Search for the cell housing the specified text and yield its [X, Y] center coordinate. 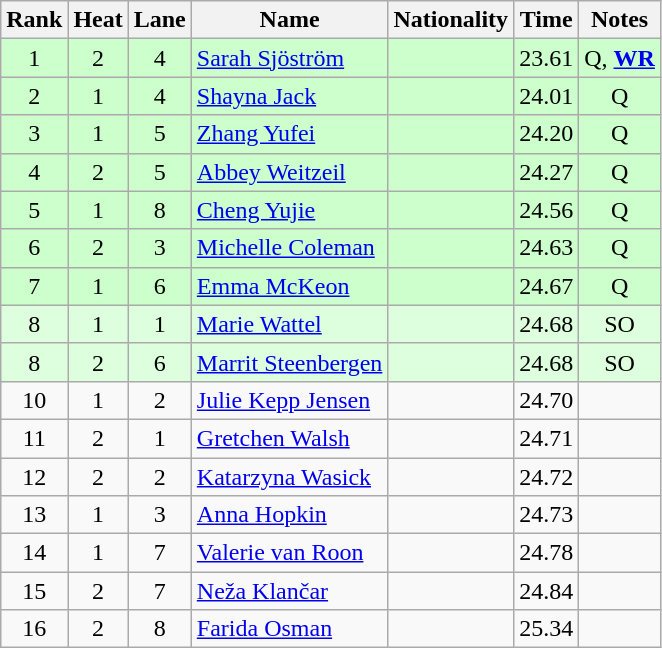
16 [34, 629]
Anna Hopkin [290, 515]
Name [290, 20]
12 [34, 477]
Marrit Steenbergen [290, 362]
Valerie van Roon [290, 553]
Emma McKeon [290, 286]
23.61 [546, 58]
Sarah Sjöström [290, 58]
10 [34, 400]
Michelle Coleman [290, 248]
24.20 [546, 134]
24.56 [546, 210]
Marie Wattel [290, 324]
Farida Osman [290, 629]
24.67 [546, 286]
Time [546, 20]
25.34 [546, 629]
24.01 [546, 96]
Cheng Yujie [290, 210]
Rank [34, 20]
11 [34, 438]
Zhang Yufei [290, 134]
Julie Kepp Jensen [290, 400]
Katarzyna Wasick [290, 477]
Neža Klančar [290, 591]
24.63 [546, 248]
24.84 [546, 591]
24.72 [546, 477]
Abbey Weitzeil [290, 172]
24.27 [546, 172]
15 [34, 591]
24.70 [546, 400]
13 [34, 515]
24.78 [546, 553]
Notes [620, 20]
Q, WR [620, 58]
Gretchen Walsh [290, 438]
Heat [98, 20]
24.71 [546, 438]
14 [34, 553]
24.73 [546, 515]
Nationality [451, 20]
Lane [160, 20]
Shayna Jack [290, 96]
